Locate the cell with the specified text and output its [x, y] center coordinate. 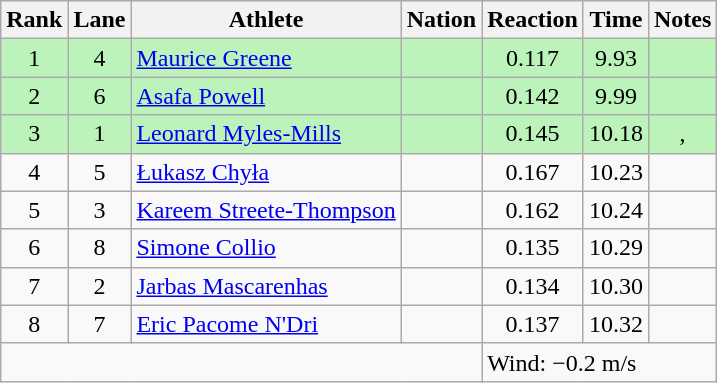
Maurice Greene [266, 58]
10.18 [616, 134]
Asafa Powell [266, 96]
Athlete [266, 20]
Leonard Myles-Mills [266, 134]
10.29 [616, 248]
0.142 [533, 96]
Notes [682, 20]
0.167 [533, 172]
9.93 [616, 58]
Kareem Streete-Thompson [266, 210]
Reaction [533, 20]
Lane [100, 20]
Eric Pacome N'Dri [266, 324]
Wind: −0.2 m/s [600, 362]
0.135 [533, 248]
9.99 [616, 96]
0.134 [533, 286]
10.23 [616, 172]
0.117 [533, 58]
0.162 [533, 210]
Jarbas Mascarenhas [266, 286]
10.32 [616, 324]
10.30 [616, 286]
Łukasz Chyła [266, 172]
0.137 [533, 324]
Time [616, 20]
, [682, 134]
0.145 [533, 134]
Nation [441, 20]
Simone Collio [266, 248]
Rank [34, 20]
10.24 [616, 210]
